Return [X, Y] of the center of cell containing provided text 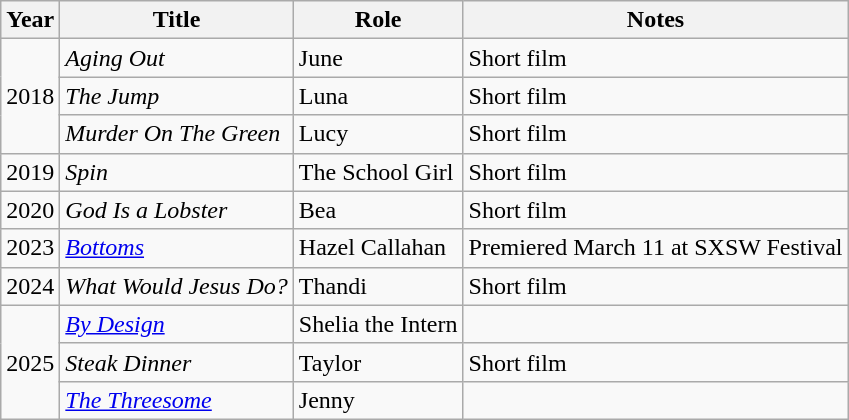
2020 [30, 210]
Steak Dinner [177, 362]
Aging Out [177, 58]
The Jump [177, 96]
The Threesome [177, 400]
2023 [30, 248]
Lucy [378, 134]
Year [30, 20]
2019 [30, 172]
Bea [378, 210]
Role [378, 20]
The School Girl [378, 172]
Taylor [378, 362]
Premiered March 11 at SXSW Festival [656, 248]
Hazel Callahan [378, 248]
By Design [177, 324]
2025 [30, 362]
Spin [177, 172]
Murder On The Green [177, 134]
Bottoms [177, 248]
June [378, 58]
Shelia the Intern [378, 324]
Jenny [378, 400]
Thandi [378, 286]
2024 [30, 286]
What Would Jesus Do? [177, 286]
God Is a Lobster [177, 210]
2018 [30, 96]
Notes [656, 20]
Title [177, 20]
Luna [378, 96]
